Pinpoint the cell where the given text exists, returning its [X, Y] midpoint coordinate. 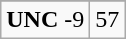
57 [108, 20]
UNC -9 [46, 20]
